For the text-containing cell, return its midpoint in [X, Y] coordinate format. 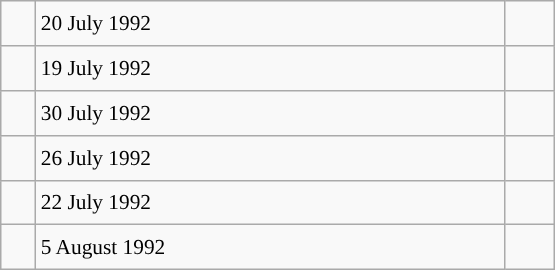
20 July 1992 [270, 24]
22 July 1992 [270, 202]
30 July 1992 [270, 114]
5 August 1992 [270, 248]
19 July 1992 [270, 68]
26 July 1992 [270, 158]
